Detect which cell encompasses the target text, then output its [x, y] center coordinate. 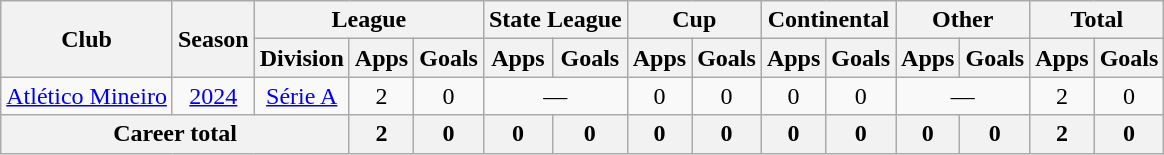
Career total [176, 134]
Série A [302, 96]
Division [302, 58]
Other [963, 20]
Cup [694, 20]
Total [1097, 20]
Atlético Mineiro [87, 96]
Club [87, 39]
League [368, 20]
State League [555, 20]
2024 [213, 96]
Season [213, 39]
Continental [828, 20]
